Search for the cell housing the specified text and yield its (x, y) center coordinate. 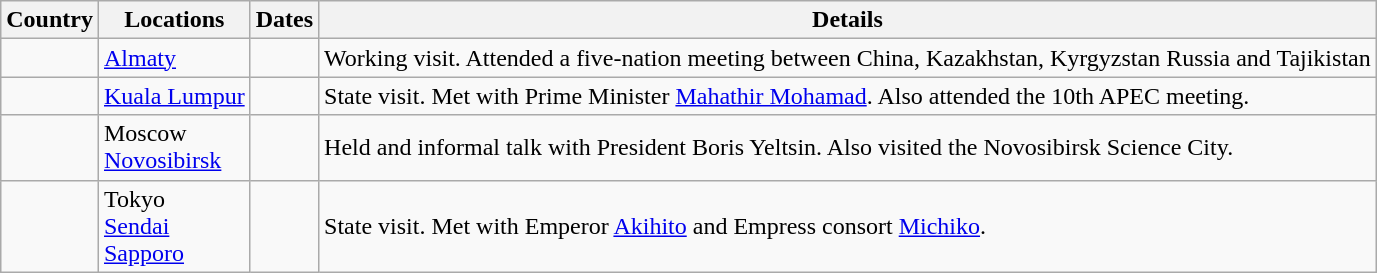
Locations (174, 20)
State visit. Met with Emperor Akihito and Empress consort Michiko. (848, 226)
Dates (284, 20)
MoscowNovosibirsk (174, 148)
Held and informal talk with President Boris Yeltsin. Also visited the Novosibirsk Science City. (848, 148)
Working visit. Attended a five-nation meeting between China, Kazakhstan, Kyrgyzstan Russia and Tajikistan (848, 58)
Details (848, 20)
Country (50, 20)
TokyoSendaiSapporo (174, 226)
Kuala Lumpur (174, 96)
Almaty (174, 58)
State visit. Met with Prime Minister Mahathir Mohamad. Also attended the 10th APEC meeting. (848, 96)
